Identify which cell holds the provided text, then report its (X, Y) central coordinate. 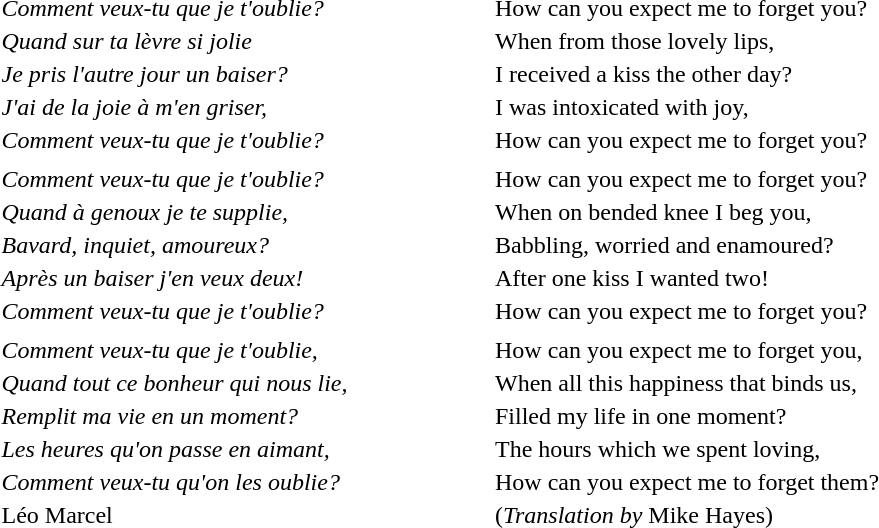
Les heures qu'on passe en aimant, (245, 449)
Comment veux-tu que je t'oublie, (245, 350)
Je pris l'autre jour un baiser? (245, 74)
Bavard, inquiet, amoureux? (245, 245)
Quand à genoux je te supplie, (245, 212)
Quand tout ce bonheur qui nous lie, (245, 383)
J'ai de la joie à m'en griser, (245, 107)
Après un baiser j'en veux deux! (245, 278)
Quand sur ta lèvre si jolie (245, 41)
Remplit ma vie en un moment? (245, 416)
Comment veux-tu qu'on les oublie? (245, 482)
